Return (x, y) of the center of cell containing provided text 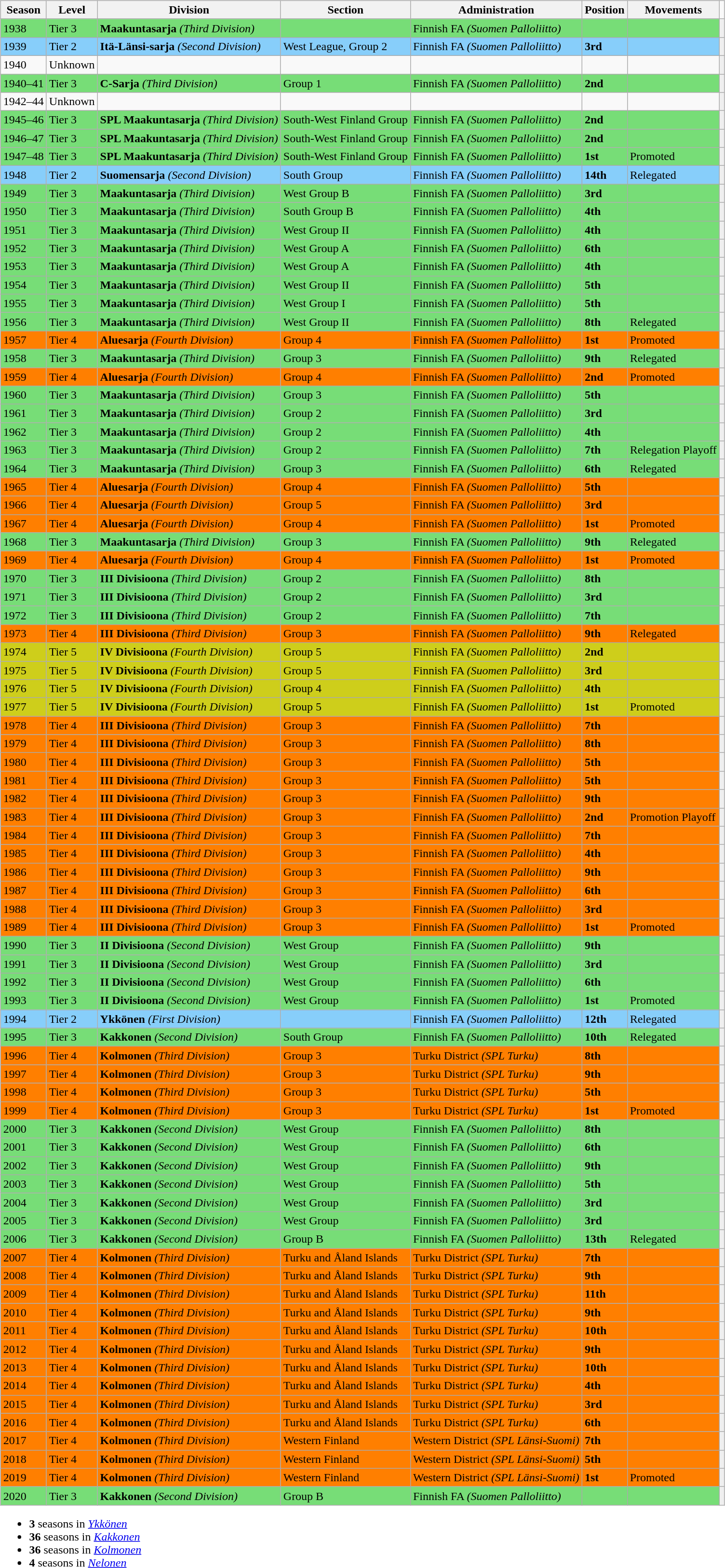
Relegation Playoff (673, 450)
14th (604, 175)
2010 (23, 1313)
1978 (23, 725)
11th (604, 1294)
1991 (23, 964)
1938 (23, 28)
1950 (23, 212)
2007 (23, 1258)
1969 (23, 560)
West Group B (345, 193)
1997 (23, 1074)
1996 (23, 1056)
1947–48 (23, 157)
1985 (23, 854)
1951 (23, 230)
1986 (23, 872)
2017 (23, 1441)
1939 (23, 46)
2003 (23, 1184)
Position (604, 10)
2020 (23, 1496)
C-Sarja (Third Division) (189, 83)
1979 (23, 744)
1949 (23, 193)
Season (23, 10)
1988 (23, 909)
Administration (496, 10)
2019 (23, 1477)
1999 (23, 1111)
South Group B (345, 212)
1964 (23, 469)
1975 (23, 670)
2018 (23, 1459)
Ykkönen (First Division) (189, 1019)
1994 (23, 1019)
2004 (23, 1202)
1981 (23, 780)
1972 (23, 615)
2002 (23, 1166)
1970 (23, 578)
Promotion Playoff (673, 817)
1958 (23, 358)
2001 (23, 1147)
1954 (23, 285)
1968 (23, 542)
1995 (23, 1037)
Group 1 (345, 83)
West League, Group 2 (345, 46)
2013 (23, 1367)
1940–41 (23, 83)
1983 (23, 817)
2008 (23, 1276)
Level (72, 10)
1990 (23, 945)
1961 (23, 414)
2012 (23, 1349)
1987 (23, 890)
1971 (23, 597)
1984 (23, 835)
1960 (23, 395)
1992 (23, 982)
1967 (23, 523)
13th (604, 1239)
1946–47 (23, 138)
1959 (23, 376)
2006 (23, 1239)
1998 (23, 1092)
2009 (23, 1294)
1962 (23, 432)
1948 (23, 175)
2005 (23, 1220)
1965 (23, 487)
West Group I (345, 303)
Division (189, 10)
2011 (23, 1331)
12th (604, 1019)
1977 (23, 707)
1945–46 (23, 120)
1989 (23, 927)
1993 (23, 1001)
1957 (23, 340)
2000 (23, 1129)
1966 (23, 505)
1974 (23, 652)
2014 (23, 1386)
1952 (23, 248)
Suomensarja (Second Division) (189, 175)
1942–44 (23, 102)
1982 (23, 799)
1976 (23, 689)
1956 (23, 322)
1963 (23, 450)
1980 (23, 762)
1953 (23, 267)
Itä-Länsi-sarja (Second Division) (189, 46)
2015 (23, 1404)
1955 (23, 303)
Section (345, 10)
Movements (673, 10)
2016 (23, 1422)
1973 (23, 633)
1940 (23, 65)
